Detect which cell encompasses the target text, then output its [X, Y] center coordinate. 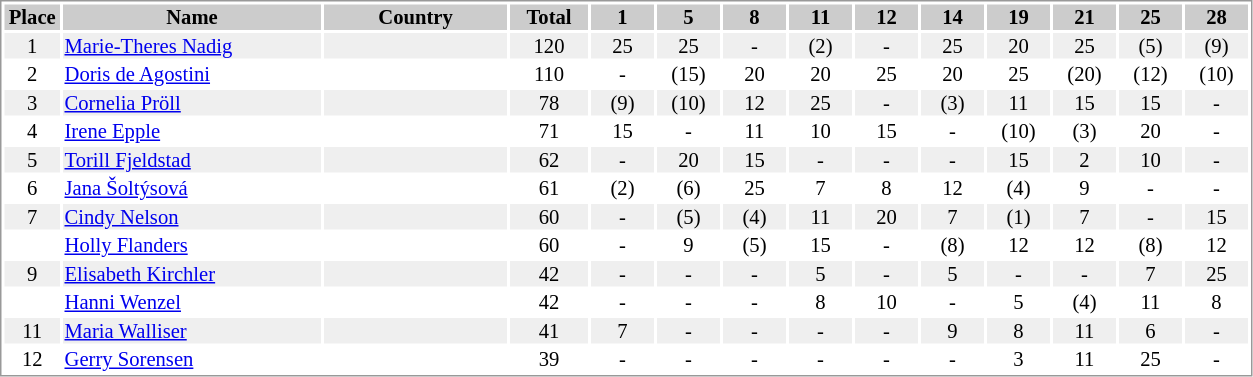
4 [32, 131]
Place [32, 17]
71 [549, 131]
Marie-Theres Nadig [192, 46]
Jana Šoltýsová [192, 189]
Cornelia Pröll [192, 103]
19 [1018, 17]
120 [549, 46]
78 [549, 103]
(12) [1150, 75]
110 [549, 75]
Doris de Agostini [192, 75]
Gerry Sorensen [192, 359]
21 [1084, 17]
(1) [1018, 217]
Name [192, 17]
39 [549, 359]
14 [952, 17]
(6) [688, 189]
(20) [1084, 75]
Holly Flanders [192, 245]
Hanni Wenzel [192, 303]
Maria Walliser [192, 331]
Torill Fjeldstad [192, 160]
Elisabeth Kirchler [192, 274]
Total [549, 17]
28 [1216, 17]
61 [549, 189]
62 [549, 160]
41 [549, 331]
Irene Epple [192, 131]
Cindy Nelson [192, 217]
Country [416, 17]
(15) [688, 75]
